For the text-containing cell, return its midpoint in (x, y) coordinate format. 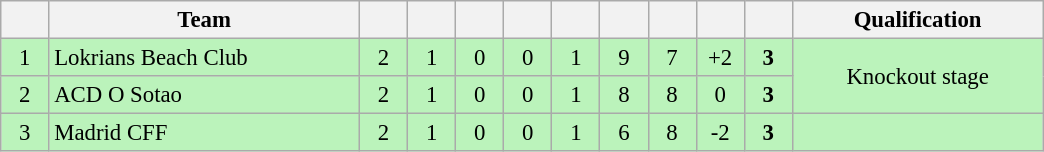
Knockout stage (918, 76)
Qualification (918, 20)
Madrid CFF (204, 133)
+2 (720, 58)
6 (624, 133)
7 (672, 58)
Lokrians Beach Club (204, 58)
-2 (720, 133)
ACD O Sotao (204, 95)
Team (204, 20)
9 (624, 58)
